Return [x, y] of the center of cell containing provided text 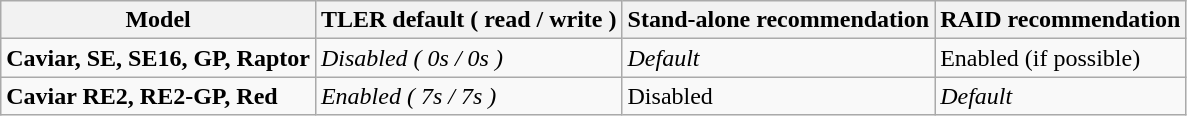
Enabled (if possible) [1060, 58]
TLER default ( read / write ) [468, 20]
Model [158, 20]
Enabled ( 7s / 7s ) [468, 96]
Caviar RE2, RE2-GP, Red [158, 96]
Caviar, SE, SE16, GP, Raptor [158, 58]
RAID recommendation [1060, 20]
Disabled ( 0s / 0s ) [468, 58]
Stand-alone recommendation [778, 20]
Disabled [778, 96]
